Find where the given text appears and provide that cell's center as [X, Y] coordinate. 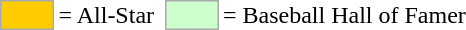
= All-Star [106, 15]
